Provide the (x, y) coordinate of the cell's center where the given text is located.  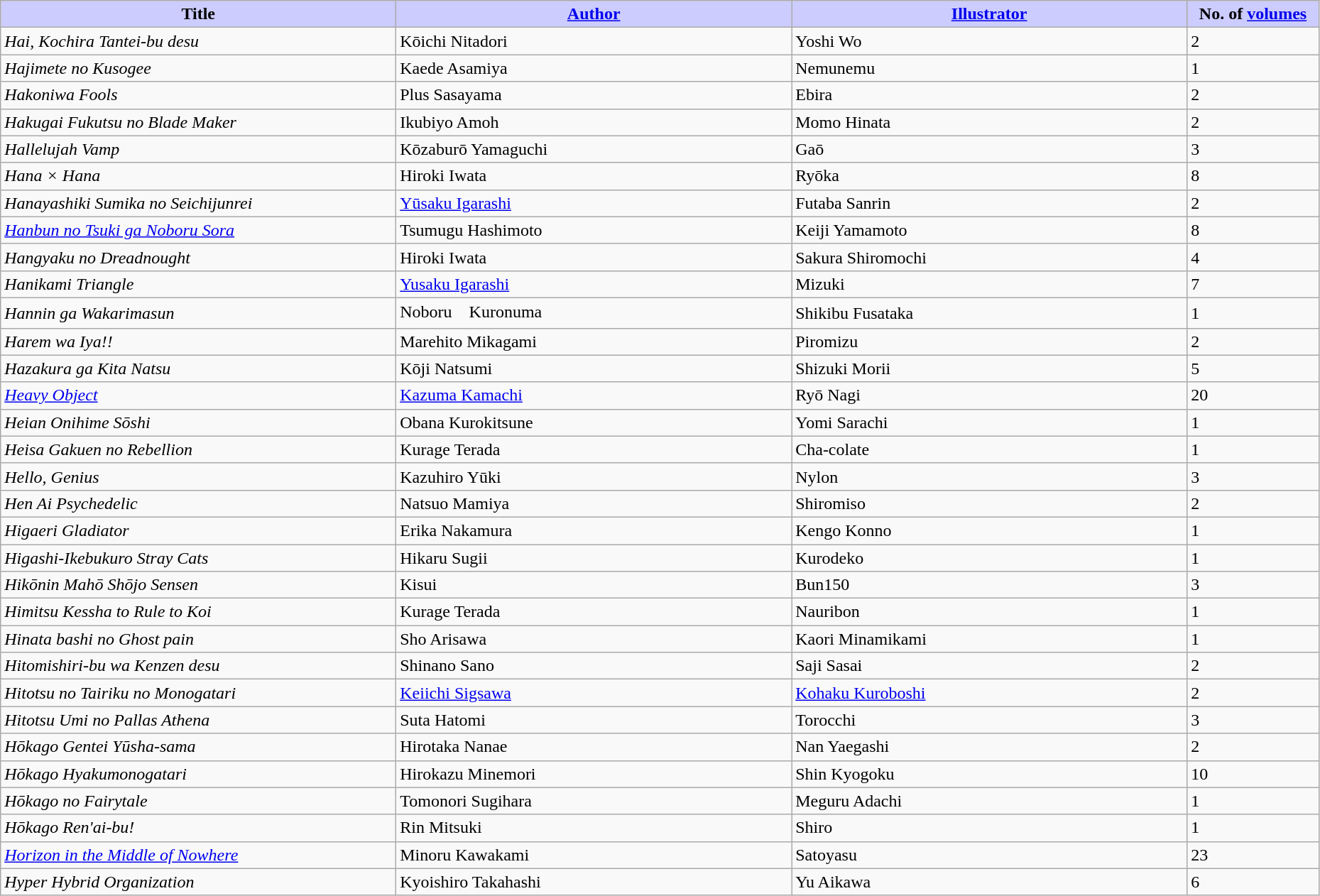
Natsuo Mamiya (594, 503)
Hazakura ga Kita Natsu (199, 368)
Hanikami Triangle (199, 284)
Illustrator (990, 14)
Hyper Hybrid Organization (199, 882)
Hangyaku no Dreadnought (199, 257)
Yu Aikawa (990, 882)
Kaori Minamikami (990, 639)
Kōji Natsumi (594, 368)
Nan Yaegashi (990, 747)
Suta Hatomi (594, 720)
Himitsu Kessha to Rule to Koi (199, 612)
Shiro (990, 828)
Hajimete no Kusogee (199, 68)
Harem wa Iya!! (199, 342)
Nemunemu (990, 68)
Hitomishiri-bu wa Kenzen desu (199, 666)
Hana × Hana (199, 176)
Hōkago Gentei Yūsha-sama (199, 747)
Keiji Yamamoto (990, 230)
Shikibu Fusataka (990, 312)
Hitotsu no Tairiku no Monogatari (199, 693)
Heian Onihime Sōshi (199, 422)
Tsumugu Hashimoto (594, 230)
Hanayashiki Sumika no Seichijunrei (199, 203)
Bun150 (990, 585)
Nauribon (990, 612)
Keiichi Sigsawa (594, 693)
Shizuki Morii (990, 368)
Kyoishiro Takahashi (594, 882)
Hikōnin Mahō Shōjo Sensen (199, 585)
Cha-colate (990, 449)
Hannin ga Wakarimasun (199, 312)
Shiromiso (990, 503)
Momo Hinata (990, 122)
Obana Kurokitsune (594, 422)
Yoshi Wo (990, 41)
Kisui (594, 585)
Hanbun no Tsuki ga Noboru Sora (199, 230)
Ikubiyo Amoh (594, 122)
23 (1253, 855)
Yomi Sarachi (990, 422)
Ryō Nagi (990, 395)
Kurodeko (990, 557)
Kengo Konno (990, 530)
Tomonori Sugihara (594, 801)
Hallelujah Vamp (199, 149)
Kaede Asamiya (594, 68)
Ebira (990, 95)
Hen Ai Psychedelic (199, 503)
Heisa Gakuen no Rebellion (199, 449)
Marehito Mikagami (594, 342)
Hakoniwa Fools (199, 95)
Hai, Kochira Tantei-bu desu (199, 41)
Gaō (990, 149)
Higashi-Ikebukuro Stray Cats (199, 557)
Rin Mitsuki (594, 828)
Shinano Sano (594, 666)
Kōichi Nitadori (594, 41)
Hōkago no Fairytale (199, 801)
Shin Kyogoku (990, 774)
Torocchi (990, 720)
No. of volumes (1253, 14)
20 (1253, 395)
Futaba Sanrin (990, 203)
Hōkago Hyakumonogatari (199, 774)
Mizuki (990, 284)
Nylon (990, 476)
Author (594, 14)
7 (1253, 284)
Plus Sasayama (594, 95)
6 (1253, 882)
Minoru Kawakami (594, 855)
Horizon in the Middle of Nowhere (199, 855)
Yūsaku Igarashi (594, 203)
Sakura Shiromochi (990, 257)
Erika Nakamura (594, 530)
Hikaru Sugii (594, 557)
Hakugai Fukutsu no Blade Maker (199, 122)
Kōzaburō Yamaguchi (594, 149)
Kazuma Kamachi (594, 395)
Hello, Genius (199, 476)
Hirotaka Nanae (594, 747)
Saji Sasai (990, 666)
Kohaku Kuroboshi (990, 693)
Kazuhiro Yūki (594, 476)
Ryōka (990, 176)
Satoyasu (990, 855)
Title (199, 14)
Hitotsu Umi no Pallas Athena (199, 720)
Hirokazu Minemori (594, 774)
Higaeri Gladiator (199, 530)
Sho Arisawa (594, 639)
Yusaku Igarashi (594, 284)
Heavy Object (199, 395)
Piromizu (990, 342)
10 (1253, 774)
Hōkago Ren'ai-bu! (199, 828)
4 (1253, 257)
5 (1253, 368)
Noboru Kuronuma (594, 312)
Hinata bashi no Ghost pain (199, 639)
Meguru Adachi (990, 801)
